Pinpoint the cell where the given text exists, returning its (X, Y) midpoint coordinate. 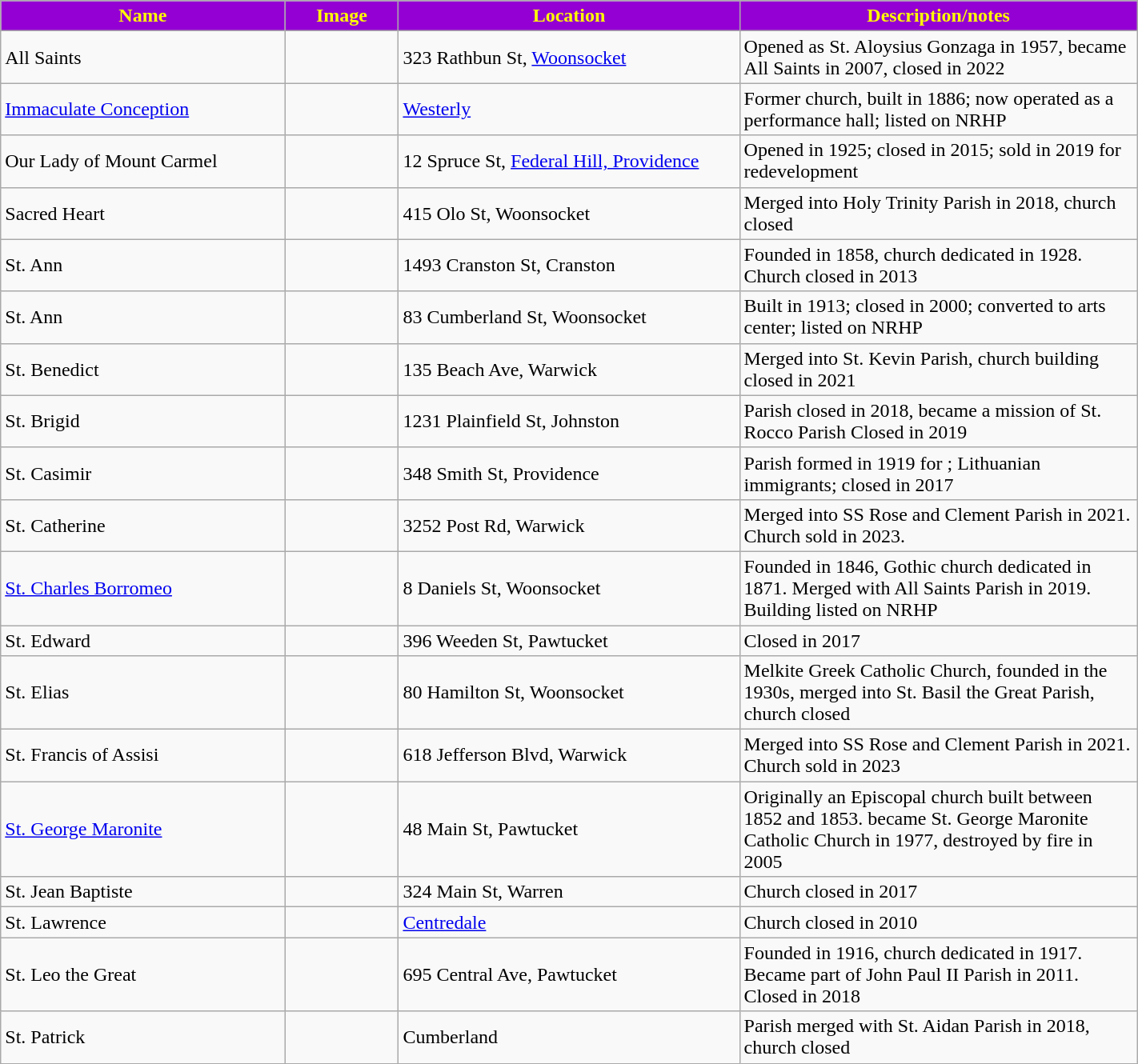
St. Benedict (142, 370)
Merged into SS Rose and Clement Parish in 2021. Church sold in 2023 (938, 755)
80 Hamilton St, Woonsocket (569, 693)
Melkite Greek Catholic Church, founded in the 1930s, merged into St. Basil the Great Parish, church closed (938, 693)
Merged into Holy Trinity Parish in 2018, church closed (938, 213)
Parish merged with St. Aidan Parish in 2018, church closed (938, 1037)
Church closed in 2010 (938, 922)
Founded in 1916, church dedicated in 1917. Became part of John Paul II Parish in 2011. Closed in 2018 (938, 974)
St. Francis of Assisi (142, 755)
12 Spruce St, Federal Hill, Providence (569, 162)
Description/notes (938, 16)
Merged into SS Rose and Clement Parish in 2021. Church sold in 2023. (938, 525)
Church closed in 2017 (938, 892)
St. Leo the Great (142, 974)
Parish formed in 1919 for ; Lithuanian immigrants; closed in 2017 (938, 474)
48 Main St, Pawtucket (569, 829)
Image (342, 16)
Location (569, 16)
Originally an Episcopal church built between 1852 and 1853. became St. George Maronite Catholic Church in 1977, destroyed by fire in 2005 (938, 829)
St. Catherine (142, 525)
St. Lawrence (142, 922)
Westerly (569, 109)
695 Central Ave, Pawtucket (569, 974)
135 Beach Ave, Warwick (569, 370)
396 Weeden St, Pawtucket (569, 641)
St. Casimir (142, 474)
St. Jean Baptiste (142, 892)
St. Charles Borromeo (142, 588)
Name (142, 16)
1231 Plainfield St, Johnston (569, 421)
Our Lady of Mount Carmel (142, 162)
All Saints (142, 58)
Parish closed in 2018, became a mission of St. Rocco Parish Closed in 2019 (938, 421)
Founded in 1858, church dedicated in 1928. Church closed in 2013 (938, 266)
3252 Post Rd, Warwick (569, 525)
Built in 1913; closed in 2000; converted to arts center; listed on NRHP (938, 317)
1493 Cranston St, Cranston (569, 266)
323 Rathbun St, Woonsocket (569, 58)
324 Main St, Warren (569, 892)
St. Patrick (142, 1037)
Founded in 1846, Gothic church dedicated in 1871. Merged with All Saints Parish in 2019. Building listed on NRHP (938, 588)
348 Smith St, Providence (569, 474)
St. Edward (142, 641)
Former church, built in 1886; now operated as a performance hall; listed on NRHP (938, 109)
Centredale (569, 922)
8 Daniels St, Woonsocket (569, 588)
Closed in 2017 (938, 641)
618 Jefferson Blvd, Warwick (569, 755)
Cumberland (569, 1037)
St. Elias (142, 693)
83 Cumberland St, Woonsocket (569, 317)
Merged into St. Kevin Parish, church building closed in 2021 (938, 370)
Opened as St. Aloysius Gonzaga in 1957, became All Saints in 2007, closed in 2022 (938, 58)
Sacred Heart (142, 213)
Opened in 1925; closed in 2015; sold in 2019 for redevelopment (938, 162)
415 Olo St, Woonsocket (569, 213)
St. George Maronite (142, 829)
Immaculate Conception (142, 109)
St. Brigid (142, 421)
